Identify which cell holds the provided text, then report its (X, Y) central coordinate. 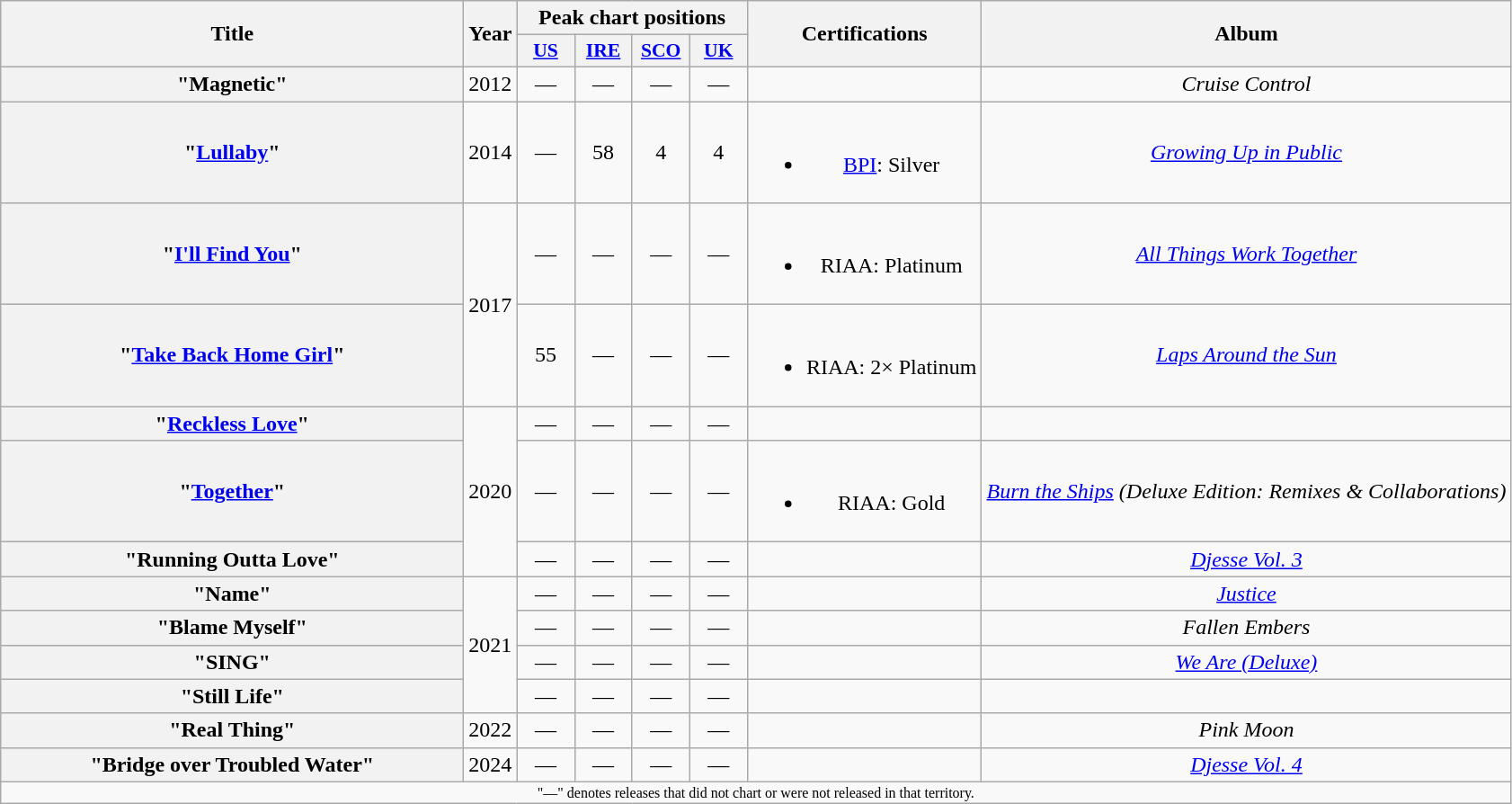
US (546, 51)
2020 (491, 491)
55 (546, 356)
"—" denotes releases that did not chart or were not released in that territory. (756, 792)
"Real Thing" (232, 730)
2012 (491, 84)
Album (1246, 34)
2024 (491, 764)
Djesse Vol. 4 (1246, 764)
Djesse Vol. 3 (1246, 559)
IRE (603, 51)
SCO (661, 51)
2014 (491, 151)
Cruise Control (1246, 84)
"Reckless Love" (232, 424)
We Are (Deluxe) (1246, 662)
2022 (491, 730)
Burn the Ships (Deluxe Edition: Remixes & Collaborations) (1246, 491)
Pink Moon (1246, 730)
RIAA: Platinum (865, 254)
"Lullaby" (232, 151)
RIAA: Gold (865, 491)
"Take Back Home Girl" (232, 356)
"Magnetic" (232, 84)
All Things Work Together (1246, 254)
Justice (1246, 594)
RIAA: 2× Platinum (865, 356)
Peak chart positions (632, 18)
2017 (491, 305)
"Still Life" (232, 696)
58 (603, 151)
"Running Outta Love" (232, 559)
"Together" (232, 491)
"Blame Myself" (232, 628)
"SING" (232, 662)
― (718, 662)
Title (232, 34)
Laps Around the Sun (1246, 356)
"I'll Find You" (232, 254)
Certifications (865, 34)
"Bridge over Troubled Water" (232, 764)
Fallen Embers (1246, 628)
Year (491, 34)
BPI: Silver (865, 151)
UK (718, 51)
Growing Up in Public (1246, 151)
2021 (491, 645)
"Name" (232, 594)
